Return [X, Y] of the center of cell containing provided text 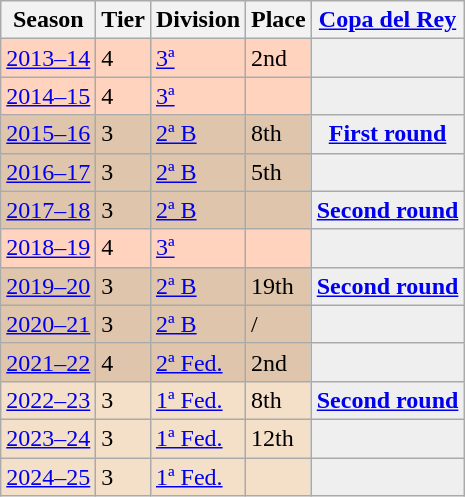
Copa del Rey [388, 20]
2014–15 [48, 96]
2019–20 [48, 286]
12th [279, 438]
2015–16 [48, 134]
Tier [124, 20]
5th [279, 172]
2022–23 [48, 400]
2024–25 [48, 477]
2021–22 [48, 362]
2013–14 [48, 58]
2016–17 [48, 172]
Division [198, 20]
First round [388, 134]
2018–19 [48, 248]
Place [279, 20]
Season [48, 20]
2020–21 [48, 324]
2017–18 [48, 210]
2023–24 [48, 438]
2ª Fed. [198, 362]
/ [279, 324]
19th [279, 286]
